Find where the given text appears and provide that cell's center as [X, Y] coordinate. 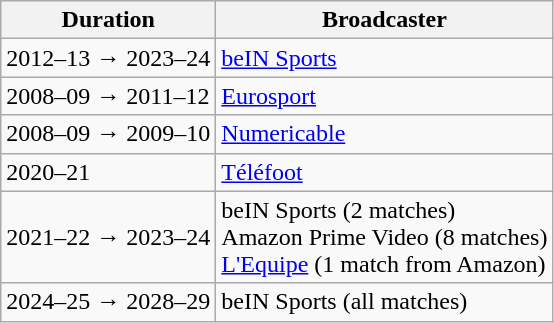
Eurosport [384, 96]
2012–13 → 2023–24 [108, 58]
beIN Sports (2 matches) Amazon Prime Video (8 matches) L'Equipe (1 match from Amazon) [384, 237]
beIN Sports (all matches) [384, 302]
beIN Sports [384, 58]
Téléfoot [384, 172]
Duration [108, 20]
2008–09 → 2011–12 [108, 96]
2021–22 → 2023–24 [108, 237]
2020–21 [108, 172]
2024–25 → 2028–29 [108, 302]
Numericable [384, 134]
Broadcaster [384, 20]
2008–09 → 2009–10 [108, 134]
